Scan for the cell matching the given text and deliver its (X, Y) coordinate at center. 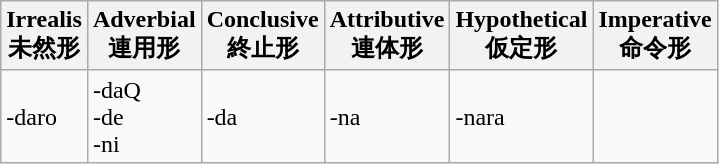
Irrealis未然形 (44, 36)
-daQ-de-ni (144, 116)
-nara (522, 116)
-na (387, 116)
Hypothetical仮定形 (522, 36)
Imperative命令形 (655, 36)
-da (262, 116)
Adverbial連用形 (144, 36)
Attributive連体形 (387, 36)
Conclusive終止形 (262, 36)
-daro (44, 116)
